Return (x, y) of the center of cell containing provided text 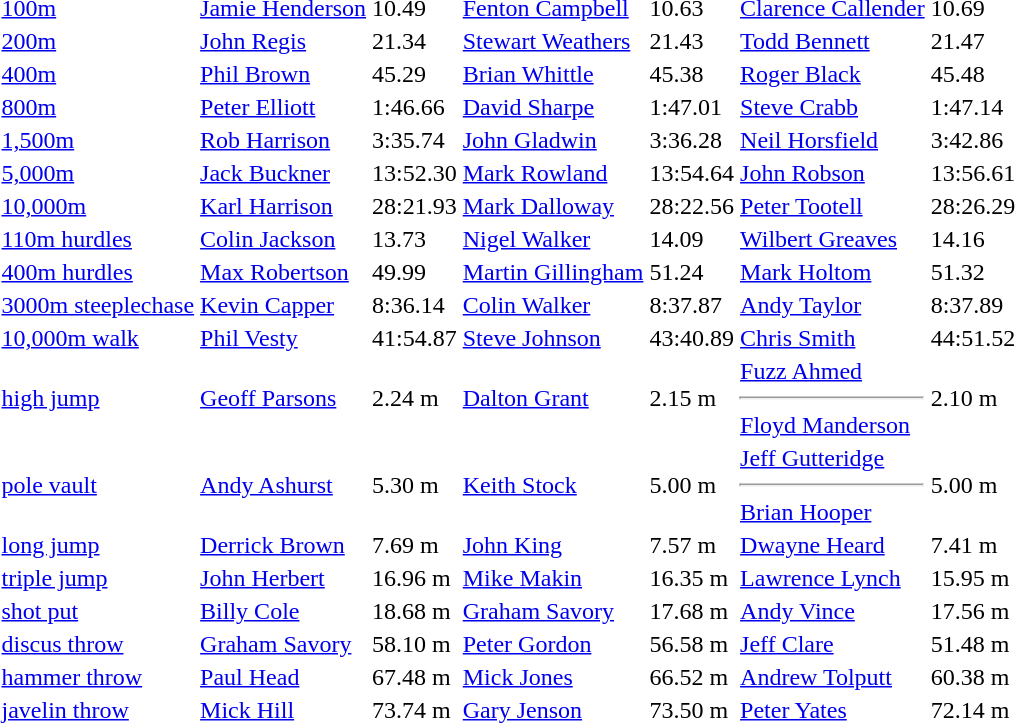
Phil Brown (284, 74)
28:22.56 (692, 206)
3:36.28 (692, 140)
Mark Rowland (553, 173)
Max Robertson (284, 272)
8:36.14 (415, 305)
45.38 (692, 74)
13:54.64 (692, 173)
Andrew Tolputt (833, 677)
Lawrence Lynch (833, 578)
3:35.74 (415, 140)
Fuzz AhmedFloyd Manderson (833, 398)
13.73 (415, 239)
1:47.01 (692, 107)
long jump (98, 545)
Kevin Capper (284, 305)
21.43 (692, 41)
pole vault (98, 485)
16.96 m (415, 578)
18.68 m (415, 611)
66.52 m (692, 677)
400m hurdles (98, 272)
5,000m (98, 173)
58.10 m (415, 644)
high jump (98, 398)
Derrick Brown (284, 545)
Karl Harrison (284, 206)
Mark Holtom (833, 272)
7.57 m (692, 545)
Chris Smith (833, 338)
Wilbert Greaves (833, 239)
56.58 m (692, 644)
Nigel Walker (553, 239)
Paul Head (284, 677)
1,500m (98, 140)
discus throw (98, 644)
triple jump (98, 578)
10,000m walk (98, 338)
John Gladwin (553, 140)
John Herbert (284, 578)
Roger Black (833, 74)
John Regis (284, 41)
David Sharpe (553, 107)
10,000m (98, 206)
Andy Ashurst (284, 485)
2.15 m (692, 398)
Mark Dalloway (553, 206)
John Robson (833, 173)
Todd Bennett (833, 41)
49.99 (415, 272)
51.24 (692, 272)
Dalton Grant (553, 398)
43:40.89 (692, 338)
shot put (98, 611)
5.00 m (692, 485)
5.30 m (415, 485)
8:37.87 (692, 305)
Peter Gordon (553, 644)
Mick Jones (553, 677)
110m hurdles (98, 239)
2.24 m (415, 398)
3000m steeplechase (98, 305)
800m (98, 107)
Keith Stock (553, 485)
Stewart Weathers (553, 41)
hammer throw (98, 677)
Jeff Clare (833, 644)
Andy Vince (833, 611)
Mike Makin (553, 578)
Billy Cole (284, 611)
Jack Buckner (284, 173)
Geoff Parsons (284, 398)
John King (553, 545)
Rob Harrison (284, 140)
Phil Vesty (284, 338)
13:52.30 (415, 173)
14.09 (692, 239)
Dwayne Heard (833, 545)
Jeff GutteridgeBrian Hooper (833, 485)
Peter Tootell (833, 206)
Neil Horsfield (833, 140)
Colin Jackson (284, 239)
400m (98, 74)
Steve Johnson (553, 338)
28:21.93 (415, 206)
17.68 m (692, 611)
Peter Elliott (284, 107)
Andy Taylor (833, 305)
Brian Whittle (553, 74)
45.29 (415, 74)
Colin Walker (553, 305)
1:46.66 (415, 107)
Martin Gillingham (553, 272)
200m (98, 41)
16.35 m (692, 578)
67.48 m (415, 677)
41:54.87 (415, 338)
7.69 m (415, 545)
Steve Crabb (833, 107)
21.34 (415, 41)
